Extract the (x, y) coordinate from the center of the cell holding the provided text.  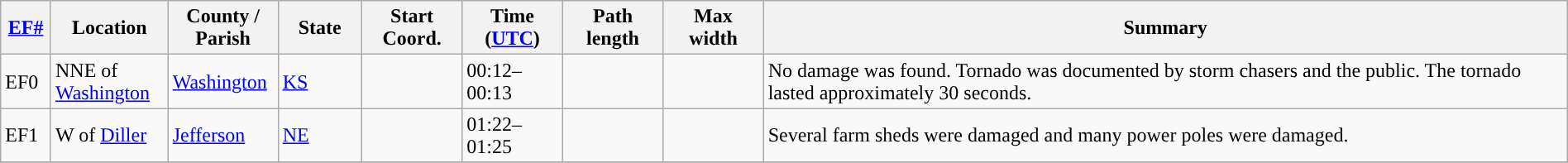
EF1 (26, 136)
EF# (26, 28)
Max width (713, 28)
Time (UTC) (513, 28)
County / Parish (223, 28)
Washington (223, 81)
EF0 (26, 81)
NNE of Washington (109, 81)
State (319, 28)
Summary (1165, 28)
Location (109, 28)
Start Coord. (412, 28)
No damage was found. Tornado was documented by storm chasers and the public. The tornado lasted approximately 30 seconds. (1165, 81)
Several farm sheds were damaged and many power poles were damaged. (1165, 136)
00:12–00:13 (513, 81)
Path length (612, 28)
W of Diller (109, 136)
NE (319, 136)
Jefferson (223, 136)
01:22–01:25 (513, 136)
KS (319, 81)
